From the cell containing the given text, extract its center point as [x, y] coordinate. 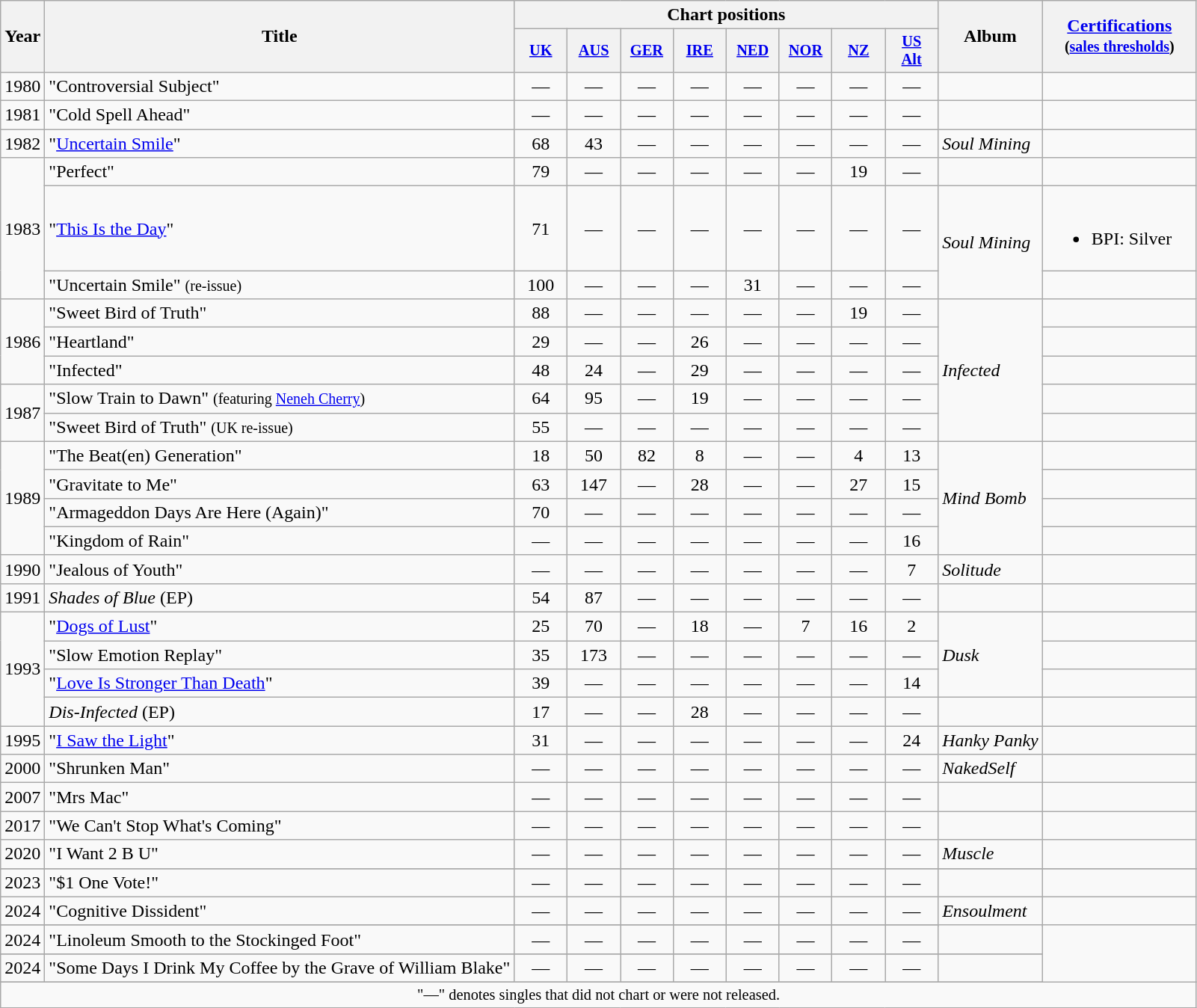
"Gravitate to Me" [280, 484]
27 [858, 484]
Mind Bomb [991, 498]
"Mrs Mac" [280, 797]
1986 [22, 342]
Hanky Panky [991, 740]
BPI: Silver [1119, 229]
71 [541, 229]
13 [912, 455]
1982 [22, 144]
147 [594, 484]
14 [912, 683]
82 [647, 455]
"I Want 2 B U" [280, 854]
"Armageddon Days Are Here (Again)" [280, 512]
17 [541, 712]
"Uncertain Smile" (re-issue) [280, 285]
39 [541, 683]
26 [700, 342]
"Dogs of Lust" [280, 627]
Year [22, 37]
1993 [22, 669]
15 [912, 484]
Dis-Infected (EP) [280, 712]
"Perfect" [280, 172]
"Uncertain Smile" [280, 144]
Certifications(sales thresholds) [1119, 37]
GER [647, 51]
1983 [22, 229]
NED [752, 51]
Infected [991, 370]
USAlt [912, 51]
55 [541, 427]
NOR [806, 51]
"Infected" [280, 370]
64 [541, 399]
25 [541, 627]
87 [594, 597]
35 [541, 655]
2000 [22, 769]
"Jealous of Youth" [280, 569]
"The Beat(en) Generation" [280, 455]
4 [858, 455]
63 [541, 484]
2 [912, 627]
68 [541, 144]
1990 [22, 569]
1981 [22, 115]
79 [541, 172]
"This Is the Day" [280, 229]
48 [541, 370]
100 [541, 285]
"Sweet Bird of Truth" (UK re-issue) [280, 427]
Ensoulment [991, 911]
"Cognitive Dissident" [280, 911]
"Shrunken Man" [280, 769]
Title [280, 37]
Muscle [991, 854]
UK [541, 51]
2017 [22, 826]
88 [541, 313]
"Heartland" [280, 342]
IRE [700, 51]
2007 [22, 797]
"Cold Spell Ahead" [280, 115]
1980 [22, 86]
NakedSelf [991, 769]
"We Can't Stop What's Coming" [280, 826]
50 [594, 455]
2020 [22, 854]
"Love Is Stronger Than Death" [280, 683]
NZ [858, 51]
173 [594, 655]
"$1 One Vote!" [280, 882]
54 [541, 597]
2023 [22, 882]
Chart positions [727, 15]
8 [700, 455]
"Some Days I Drink My Coffee by the Grave of William Blake" [280, 968]
1989 [22, 498]
1995 [22, 740]
Shades of Blue (EP) [280, 597]
AUS [594, 51]
1987 [22, 413]
Solitude [991, 569]
Album [991, 37]
1991 [22, 597]
Dusk [991, 655]
"Kingdom of Rain" [280, 541]
95 [594, 399]
"Linoleum Smooth to the Stockinged Foot" [280, 939]
"Sweet Bird of Truth" [280, 313]
"Slow Train to Dawn" (featuring Neneh Cherry) [280, 399]
"—" denotes singles that did not chart or were not released. [599, 995]
"I Saw the Light" [280, 740]
43 [594, 144]
"Slow Emotion Replay" [280, 655]
"Controversial Subject" [280, 86]
